Locate the cell with the specified text and output its [x, y] center coordinate. 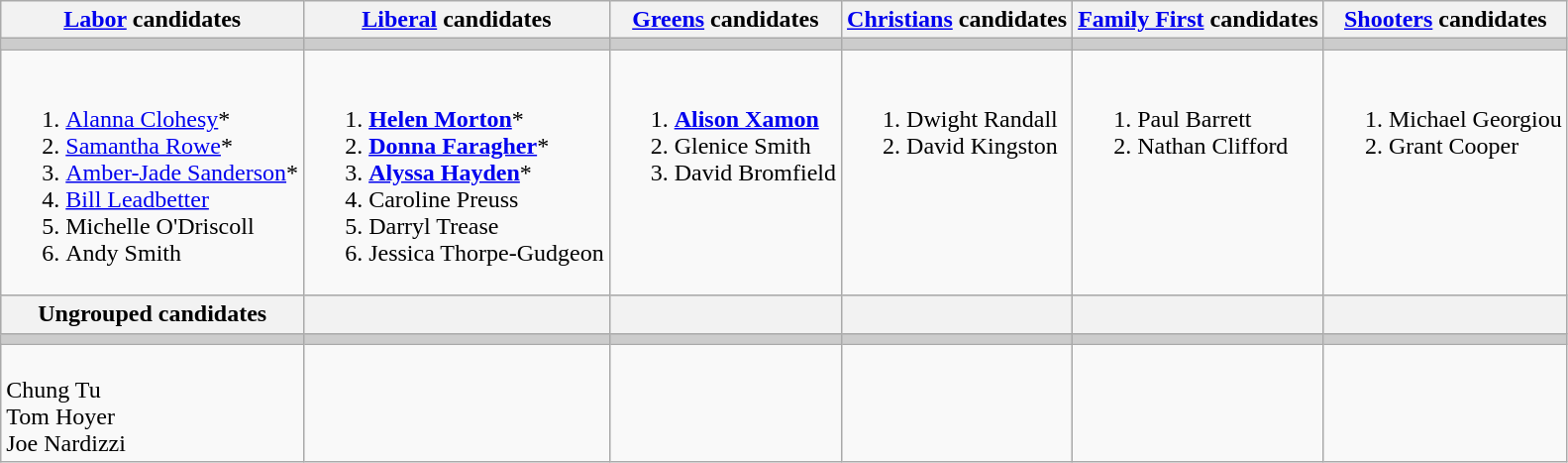
Christians candidates [957, 20]
Shooters candidates [1445, 20]
Ungrouped candidates [153, 314]
Michael GeorgiouGrant Cooper [1445, 173]
Chung Tu Tom Hoyer Joe Nardizzi [153, 403]
Alanna Clohesy*Samantha Rowe*Amber-Jade Sanderson*Bill LeadbetterMichelle O'DriscollAndy Smith [153, 173]
Liberal candidates [458, 20]
Greens candidates [725, 20]
Family First candidates [1199, 20]
Labor candidates [153, 20]
Alison XamonGlenice SmithDavid Bromfield [725, 173]
Helen Morton*Donna Faragher*Alyssa Hayden*Caroline PreussDarryl TreaseJessica Thorpe-Gudgeon [458, 173]
Dwight RandallDavid Kingston [957, 173]
Paul BarrettNathan Clifford [1199, 173]
